Locate the cell with the specified text and output its [x, y] center coordinate. 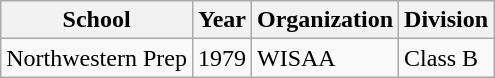
Northwestern Prep [97, 58]
Year [222, 20]
WISAA [326, 58]
Class B [446, 58]
Division [446, 20]
1979 [222, 58]
School [97, 20]
Organization [326, 20]
